Extract the (X, Y) coordinate from the center of the cell holding the provided text.  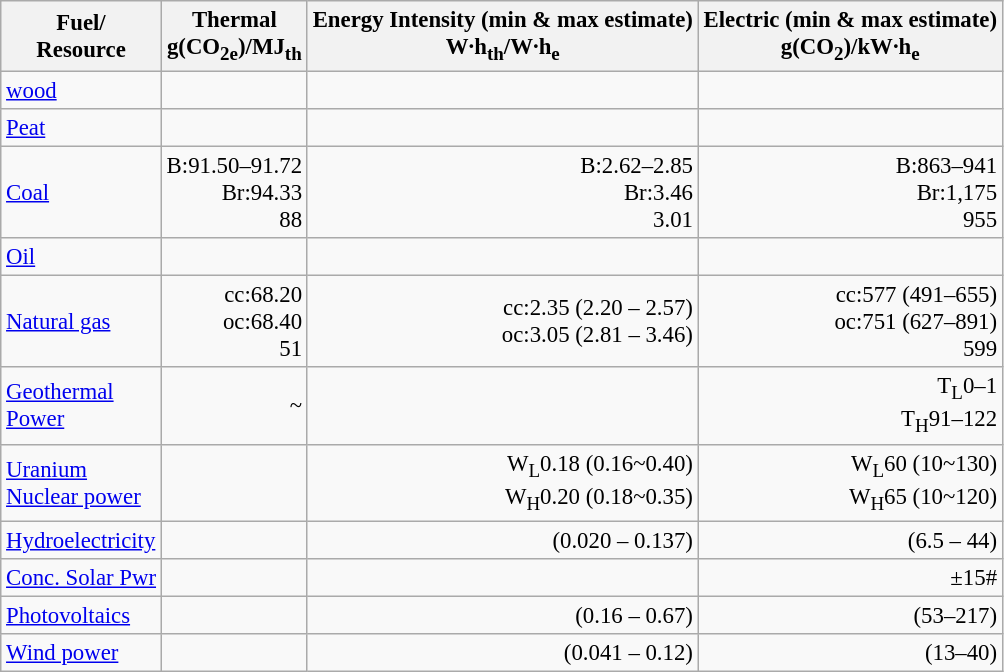
Energy Intensity (min & max estimate)W·hth/W·he (502, 36)
Wind power (82, 653)
(6.5 – 44) (850, 540)
(0.16 – 0.67) (502, 615)
Photovoltaics (82, 615)
Natural gas (82, 322)
B:863–941Br:1,175955 (850, 193)
B:91.50–91.72Br:94.3388 (234, 193)
Oil (82, 257)
GeothermalPower (82, 406)
WL0.18 (0.16~0.40)WH0.20 (0.18~0.35) (502, 482)
B:2.62–2.85Br:3.463.01 (502, 193)
Fuel/Resource (82, 36)
UraniumNuclear power (82, 482)
Hydroelectricity (82, 540)
(13–40) (850, 653)
cc:2.35 (2.20 – 2.57)oc:3.05 (2.81 – 3.46) (502, 322)
Conc. Solar Pwr (82, 578)
cc:577 (491–655)oc:751 (627–891)599 (850, 322)
Thermalg(CO2e)/MJth (234, 36)
~ (234, 406)
(53–217) (850, 615)
Electric (min & max estimate) g(CO2)/kW·he (850, 36)
TL0–1TH91–122 (850, 406)
(0.020 – 0.137) (502, 540)
Coal (82, 193)
(0.041 – 0.12) (502, 653)
wood (82, 91)
±15# (850, 578)
cc:68.20oc:68.4051 (234, 322)
Peat (82, 128)
WL60 (10~130)WH65 (10~120) (850, 482)
